Locate the cell with the specified text and output its (X, Y) center coordinate. 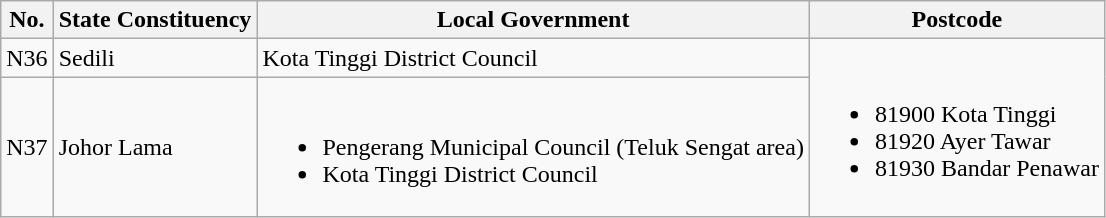
Pengerang Municipal Council (Teluk Sengat area)Kota Tinggi District Council (534, 147)
N37 (27, 147)
Sedili (155, 58)
Local Government (534, 20)
State Constituency (155, 20)
N36 (27, 58)
81900 Kota Tinggi81920 Ayer Tawar81930 Bandar Penawar (956, 128)
Kota Tinggi District Council (534, 58)
Postcode (956, 20)
Johor Lama (155, 147)
No. (27, 20)
